Detect which cell encompasses the target text, then output its [x, y] center coordinate. 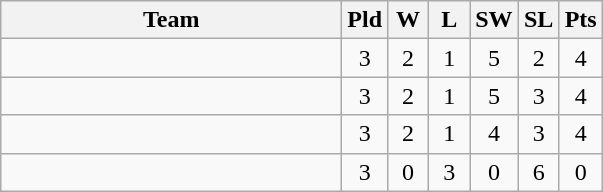
L [450, 20]
Pts [580, 20]
W [408, 20]
SL [538, 20]
SW [494, 20]
Pld [365, 20]
6 [538, 172]
Team [172, 20]
